Pinpoint the cell where the given text exists, returning its [X, Y] midpoint coordinate. 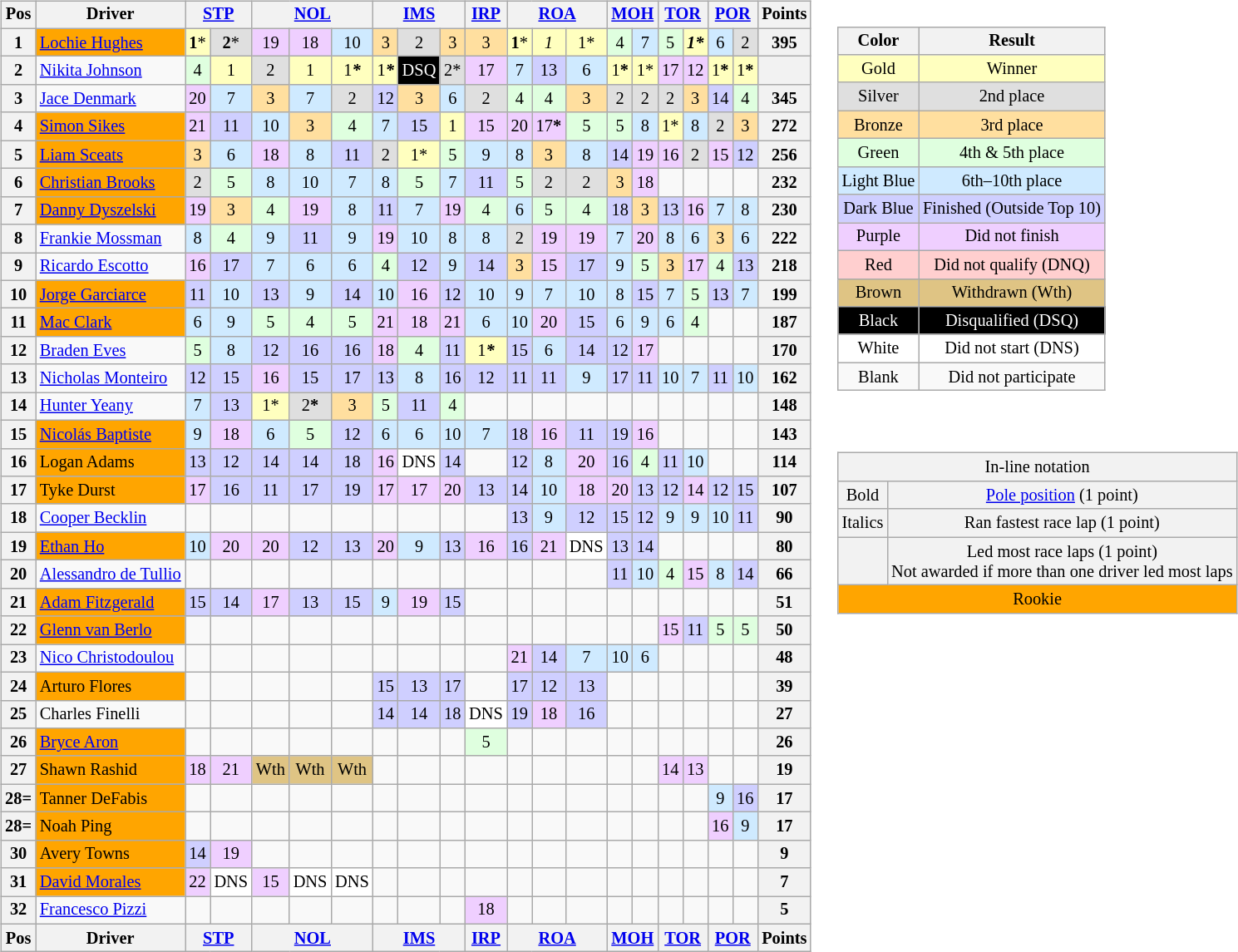
24 [18, 686]
In-line notation [1038, 467]
31 [18, 882]
Lochie Hughes [111, 42]
Finished (Outside Top 10) [1012, 209]
Green [878, 153]
Glenn van Berlo [111, 630]
Ran fastest race lap (1 point) [1062, 523]
39 [784, 686]
Adam Fitzgerald [111, 602]
Nicolás Baptiste [111, 434]
Italics [863, 523]
395 [784, 42]
Did not participate [1012, 377]
Shawn Rashid [111, 770]
Liam Sceats [111, 155]
Color [878, 41]
187 [784, 323]
David Morales [111, 882]
Pole position (1 point) [1062, 496]
148 [784, 407]
DSQ [419, 71]
Nicholas Monteiro [111, 378]
Frankie Mossman [111, 239]
Cooper Becklin [111, 518]
Noah Ping [111, 826]
345 [784, 99]
Winner [1012, 69]
3rd place [1012, 125]
Light Blue [878, 180]
Bronze [878, 125]
170 [784, 351]
Blank [878, 377]
90 [784, 518]
Arturo Flores [111, 686]
143 [784, 434]
272 [784, 126]
Did not qualify (DNQ) [1012, 264]
Braden Eves [111, 351]
162 [784, 378]
80 [784, 546]
Jace Denmark [111, 99]
Jorge Garciarce [111, 294]
Francesco Pizzi [111, 910]
30 [18, 854]
Bold [863, 496]
2nd place [1012, 96]
107 [784, 491]
Disqualified (DSQ) [1012, 321]
Charles Finelli [111, 714]
6th–10th place [1012, 180]
199 [784, 294]
Alessandro de Tullio [111, 575]
Danny Dyszelski [111, 210]
114 [784, 462]
32 [18, 910]
50 [784, 630]
Dark Blue [878, 209]
Gold [878, 69]
66 [784, 575]
256 [784, 155]
Hunter Yeany [111, 407]
Nico Christodoulou [111, 659]
Led most race laps (1 point)Not awarded if more than one driver led most laps [1062, 561]
4th & 5th place [1012, 153]
230 [784, 210]
Silver [878, 96]
White [878, 348]
Logan Adams [111, 462]
232 [784, 183]
25 [18, 714]
Did not finish [1012, 237]
Christian Brooks [111, 183]
Bryce Aron [111, 742]
Ricardo Escotto [111, 267]
Rookie [1038, 599]
Black [878, 321]
Did not start (DNS) [1012, 348]
48 [784, 659]
218 [784, 267]
Simon Sikes [111, 126]
51 [784, 602]
222 [784, 239]
Tanner DeFabis [111, 798]
Purple [878, 237]
Ethan Ho [111, 546]
Mac Clark [111, 323]
17* [549, 126]
Red [878, 264]
23 [18, 659]
Result [1012, 41]
Avery Towns [111, 854]
Brown [878, 293]
Withdrawn (Wth) [1012, 293]
Nikita Johnson [111, 71]
Tyke Durst [111, 491]
